Output the (x, y) coordinate of the center of the cell containing the given text.  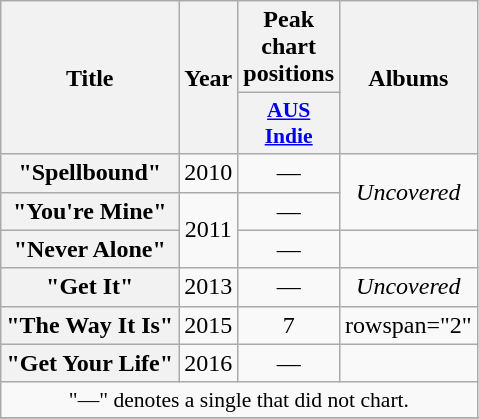
2016 (208, 363)
"Get Your Life" (90, 363)
"Never Alone" (90, 249)
"—" denotes a single that did not chart. (239, 400)
AUSIndie (289, 124)
2013 (208, 287)
"Spellbound" (90, 173)
Albums (409, 78)
Title (90, 78)
2010 (208, 173)
"Get It" (90, 287)
2011 (208, 230)
rowspan="2" (409, 325)
Year (208, 78)
"The Way It Is" (90, 325)
"You're Mine" (90, 211)
Peak chart positions (289, 47)
7 (289, 325)
2015 (208, 325)
